Return (X, Y) of the center of cell containing provided text 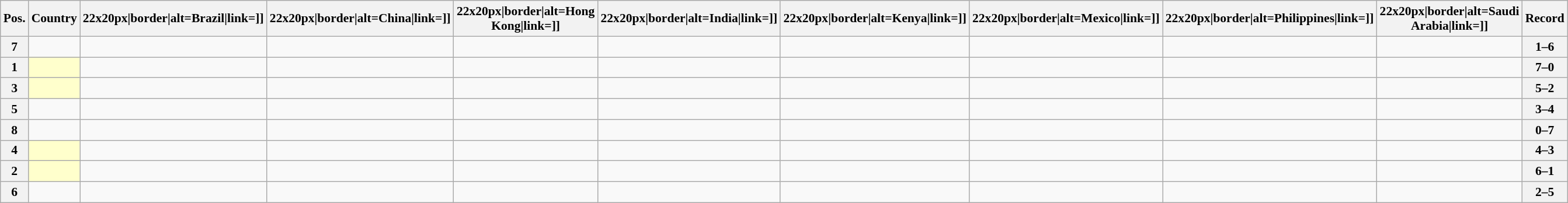
Pos. (15, 19)
1–6 (1545, 47)
22x20px|border|alt=Brazil|link=]] (173, 19)
Country (54, 19)
22x20px|border|alt=Saudi Arabia|link=]] (1449, 19)
7 (15, 47)
22x20px|border|alt=India|link=]] (689, 19)
2–5 (1545, 192)
3 (15, 89)
3–4 (1545, 109)
22x20px|border|alt=Mexico|link=]] (1066, 19)
6–1 (1545, 171)
Record (1545, 19)
22x20px|border|alt=Kenya|link=]] (875, 19)
0–7 (1545, 130)
5–2 (1545, 89)
22x20px|border|alt=Philippines|link=]] (1270, 19)
2 (15, 171)
4–3 (1545, 150)
22x20px|border|alt=Hong Kong|link=]] (526, 19)
5 (15, 109)
7–0 (1545, 68)
6 (15, 192)
8 (15, 130)
4 (15, 150)
1 (15, 68)
22x20px|border|alt=China|link=]] (360, 19)
